Search for the cell housing the specified text and yield its (X, Y) center coordinate. 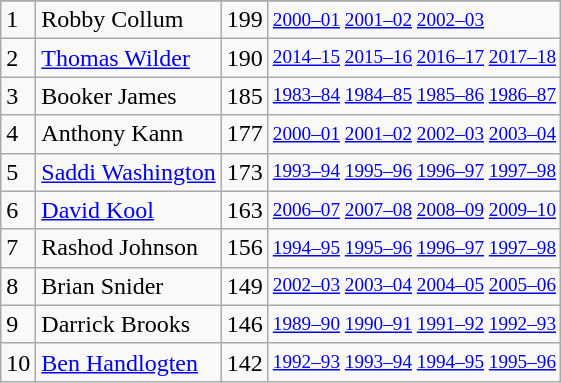
Rashod Johnson (128, 248)
2000–01 2001–02 2002–03 (414, 20)
2 (18, 58)
177 (244, 134)
163 (244, 210)
2006–07 2007–08 2008–09 2009–10 (414, 210)
10 (18, 362)
Saddi Washington (128, 172)
Anthony Kann (128, 134)
149 (244, 286)
Brian Snider (128, 286)
9 (18, 324)
1993–94 1995–96 1996–97 1997–98 (414, 172)
185 (244, 96)
199 (244, 20)
8 (18, 286)
3 (18, 96)
1992–93 1993–94 1994–95 1995–96 (414, 362)
6 (18, 210)
4 (18, 134)
Thomas Wilder (128, 58)
Booker James (128, 96)
1994–95 1995–96 1996–97 1997–98 (414, 248)
Robby Collum (128, 20)
1983–84 1984–85 1985–86 1986–87 (414, 96)
5 (18, 172)
146 (244, 324)
1 (18, 20)
173 (244, 172)
190 (244, 58)
Darrick Brooks (128, 324)
156 (244, 248)
142 (244, 362)
1989–90 1990–91 1991–92 1992–93 (414, 324)
7 (18, 248)
2000–01 2001–02 2002–03 2003–04 (414, 134)
David Kool (128, 210)
2002–03 2003–04 2004–05 2005–06 (414, 286)
2014–15 2015–16 2016–17 2017–18 (414, 58)
Ben Handlogten (128, 362)
